Identify which cell holds the provided text, then report its [x, y] central coordinate. 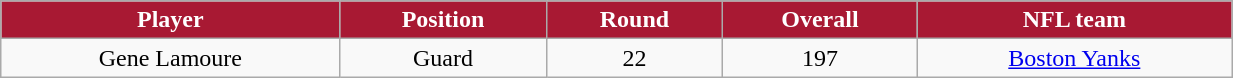
197 [820, 58]
Gene Lamoure [170, 58]
NFL team [1074, 20]
Overall [820, 20]
Player [170, 20]
22 [634, 58]
Guard [443, 58]
Round [634, 20]
Position [443, 20]
Boston Yanks [1074, 58]
